Scan for the cell matching the given text and deliver its [X, Y] coordinate at center. 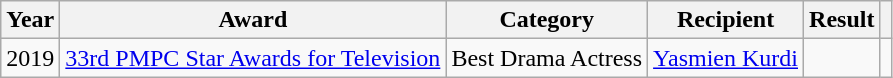
Best Drama Actress [547, 58]
Yasmien Kurdi [726, 58]
2019 [30, 58]
Category [547, 20]
Year [30, 20]
Result [842, 20]
Recipient [726, 20]
33rd PMPC Star Awards for Television [253, 58]
Award [253, 20]
